Scan for the cell matching the given text and deliver its (X, Y) coordinate at center. 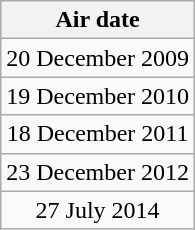
20 December 2009 (98, 58)
27 July 2014 (98, 210)
Air date (98, 20)
23 December 2012 (98, 172)
18 December 2011 (98, 134)
19 December 2010 (98, 96)
